Pinpoint the cell where the given text exists, returning its [X, Y] midpoint coordinate. 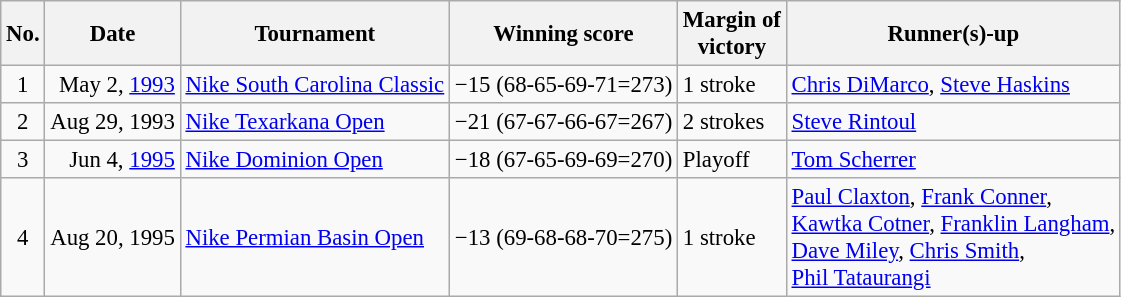
Steve Rintoul [953, 122]
Playoff [732, 160]
Tournament [314, 34]
1 [23, 85]
Nike Dominion Open [314, 160]
4 [23, 238]
2 strokes [732, 122]
Paul Claxton, Frank Conner, Kawtka Cotner, Franklin Langham, Dave Miley, Chris Smith, Phil Tataurangi [953, 238]
Tom Scherrer [953, 160]
2 [23, 122]
Chris DiMarco, Steve Haskins [953, 85]
May 2, 1993 [112, 85]
Nike Texarkana Open [314, 122]
−18 (67-65-69-69=270) [564, 160]
No. [23, 34]
−13 (69-68-68-70=275) [564, 238]
Aug 20, 1995 [112, 238]
Nike South Carolina Classic [314, 85]
Winning score [564, 34]
Jun 4, 1995 [112, 160]
3 [23, 160]
−21 (67-67-66-67=267) [564, 122]
Margin ofvictory [732, 34]
Aug 29, 1993 [112, 122]
Runner(s)-up [953, 34]
−15 (68-65-69-71=273) [564, 85]
Date [112, 34]
Nike Permian Basin Open [314, 238]
